Identify which cell holds the provided text, then report its [X, Y] central coordinate. 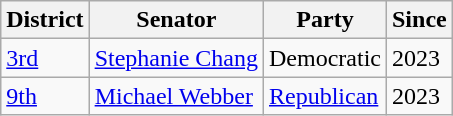
Republican [324, 96]
Democratic [324, 58]
Stephanie Chang [176, 58]
9th [45, 96]
3rd [45, 58]
District [45, 20]
Michael Webber [176, 96]
Party [324, 20]
Senator [176, 20]
Since [419, 20]
